Output the [X, Y] coordinate of the center of the cell containing the given text.  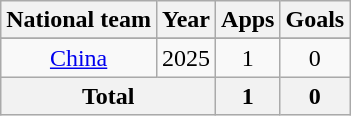
National team [79, 20]
Total [108, 96]
Year [186, 20]
Apps [248, 20]
2025 [186, 58]
Goals [315, 20]
China [79, 58]
